Determine the [x, y] coordinate at the center of the cell enclosing the given text.  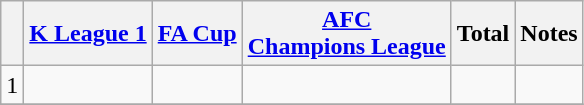
Total [483, 34]
Notes [549, 34]
K League 1 [88, 34]
FA Cup [197, 34]
AFCChampions League [346, 34]
1 [12, 85]
